From the cell containing the given text, extract its center point as (X, Y) coordinate. 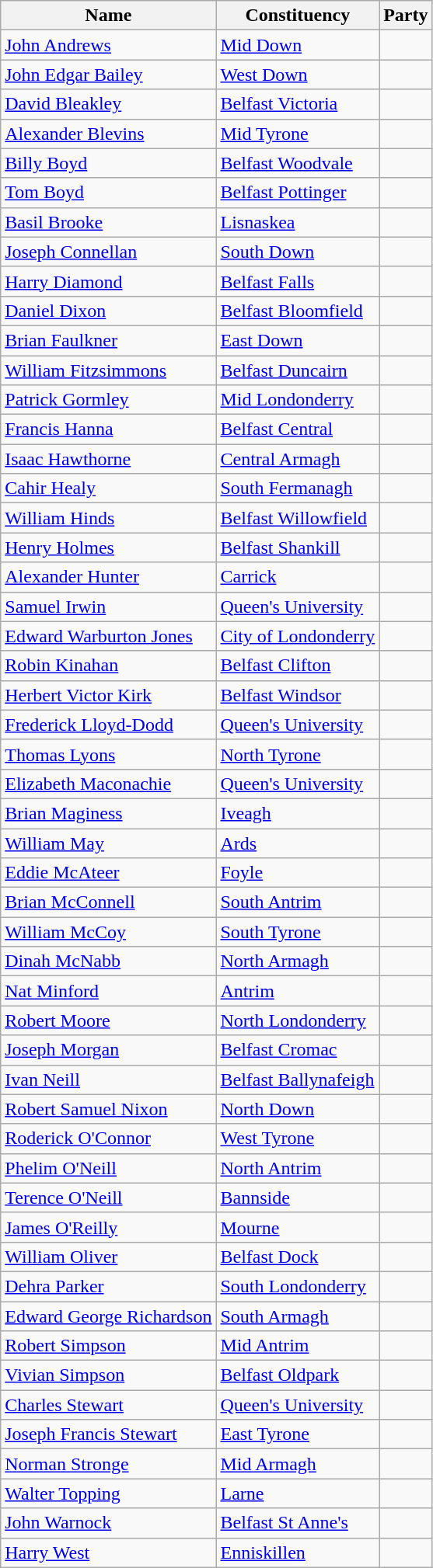
Dinah McNabb (109, 961)
North Tyrone (298, 754)
Foyle (298, 873)
Bannside (298, 1198)
Larne (298, 1493)
Francis Hanna (109, 429)
Alexander Hunter (109, 577)
Mid Londonderry (298, 400)
Mid Armagh (298, 1464)
North Down (298, 1109)
Name (109, 16)
South Tyrone (298, 932)
Joseph Morgan (109, 1050)
Enniskillen (298, 1552)
Ivan Neill (109, 1080)
Antrim (298, 991)
Belfast Bloomfield (298, 311)
Billy Boyd (109, 163)
Mid Tyrone (298, 134)
North Londonderry (298, 1020)
Mid Antrim (298, 1346)
Constituency (298, 16)
South Londonderry (298, 1286)
Belfast Cromac (298, 1050)
William May (109, 843)
Elizabeth Maconachie (109, 784)
Belfast Dock (298, 1257)
Belfast Willowfield (298, 518)
East Down (298, 340)
Phelim O'Neill (109, 1168)
Iveagh (298, 813)
Joseph Connellan (109, 252)
Norman Stronge (109, 1464)
Robert Simpson (109, 1346)
Frederick Lloyd-Dodd (109, 725)
David Bleakley (109, 104)
South Antrim (298, 902)
Basil Brooke (109, 222)
Robert Moore (109, 1020)
Roderick O'Connor (109, 1139)
Walter Topping (109, 1493)
Belfast Falls (298, 281)
Lisnaskea (298, 222)
Belfast Central (298, 429)
Belfast Shankill (298, 548)
William McCoy (109, 932)
Belfast Duncairn (298, 370)
Belfast Victoria (298, 104)
Belfast Windsor (298, 695)
Brian McConnell (109, 902)
Isaac Hawthorne (109, 459)
Brian Faulkner (109, 340)
Belfast Ballynafeigh (298, 1080)
Belfast Pottinger (298, 193)
Tom Boyd (109, 193)
Eddie McAteer (109, 873)
West Tyrone (298, 1139)
City of Londonderry (298, 636)
Daniel Dixon (109, 311)
North Antrim (298, 1168)
Dehra Parker (109, 1286)
Belfast Oldpark (298, 1375)
Nat Minford (109, 991)
James O'Reilly (109, 1227)
Brian Maginess (109, 813)
Harry Diamond (109, 281)
Robin Kinahan (109, 666)
Mid Down (298, 45)
Edward Warburton Jones (109, 636)
Cahir Healy (109, 488)
John Andrews (109, 45)
North Armagh (298, 961)
Belfast St Anne's (298, 1523)
Belfast Woodvale (298, 163)
William Oliver (109, 1257)
Carrick (298, 577)
Mourne (298, 1227)
Terence O'Neill (109, 1198)
Harry West (109, 1552)
Robert Samuel Nixon (109, 1109)
Joseph Francis Stewart (109, 1434)
Vivian Simpson (109, 1375)
Herbert Victor Kirk (109, 695)
Party (406, 16)
Patrick Gormley (109, 400)
Alexander Blevins (109, 134)
East Tyrone (298, 1434)
John Edgar Bailey (109, 75)
Charles Stewart (109, 1405)
Ards (298, 843)
Samuel Irwin (109, 607)
Henry Holmes (109, 548)
William Fitzsimmons (109, 370)
William Hinds (109, 518)
Belfast Clifton (298, 666)
Edward George Richardson (109, 1316)
West Down (298, 75)
John Warnock (109, 1523)
Thomas Lyons (109, 754)
South Fermanagh (298, 488)
South Down (298, 252)
Central Armagh (298, 459)
South Armagh (298, 1316)
